Determine the [X, Y] coordinate at the center of the cell enclosing the given text.  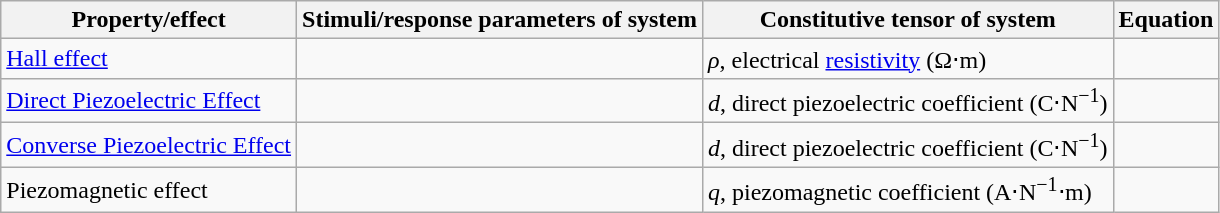
ρ, electrical resistivity (Ω⋅m) [908, 59]
Constitutive tensor of system [908, 20]
Equation [1166, 20]
q, piezomagnetic coefficient (A⋅N−1⋅m) [908, 190]
Property/effect [149, 20]
Piezomagnetic effect [149, 190]
Direct Piezoelectric Effect [149, 100]
Converse Piezoelectric Effect [149, 146]
Stimuli/response parameters of system [500, 20]
Hall effect [149, 59]
